Detect which cell encompasses the target text, then output its [x, y] center coordinate. 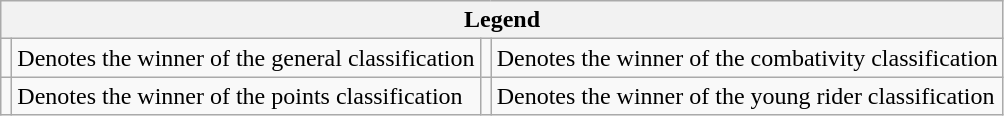
Denotes the winner of the young rider classification [747, 96]
Denotes the winner of the combativity classification [747, 58]
Denotes the winner of the general classification [246, 58]
Denotes the winner of the points classification [246, 96]
Legend [502, 20]
